Identify which cell holds the provided text, then report its (x, y) central coordinate. 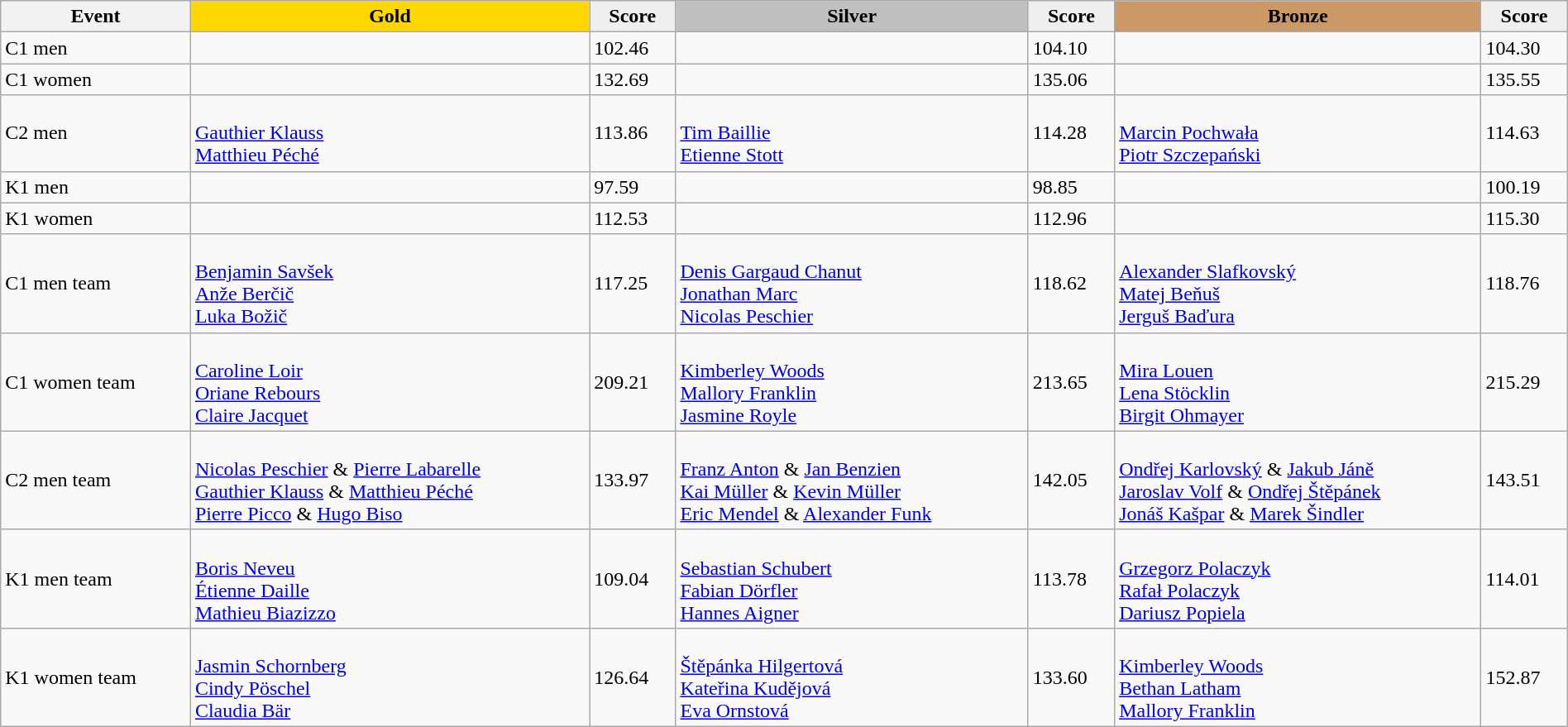
K1 women (96, 218)
Gauthier KlaussMatthieu Péché (390, 133)
Alexander SlafkovskýMatej BeňušJerguš Baďura (1298, 283)
152.87 (1524, 677)
Franz Anton & Jan BenzienKai Müller & Kevin MüllerEric Mendel & Alexander Funk (852, 480)
113.78 (1071, 579)
Jasmin SchornbergCindy PöschelClaudia Bär (390, 677)
Sebastian SchubertFabian DörflerHannes Aigner (852, 579)
Ondřej Karlovský & Jakub JáněJaroslav Volf & Ondřej ŠtěpánekJonáš Kašpar & Marek Šindler (1298, 480)
Nicolas Peschier & Pierre LabarelleGauthier Klauss & Matthieu PéchéPierre Picco & Hugo Biso (390, 480)
Kimberley WoodsMallory FranklinJasmine Royle (852, 382)
209.21 (633, 382)
102.46 (633, 48)
118.76 (1524, 283)
98.85 (1071, 187)
K1 men (96, 187)
142.05 (1071, 480)
K1 men team (96, 579)
Gold (390, 17)
112.53 (633, 218)
C1 women team (96, 382)
Boris NeveuÉtienne DailleMathieu Biazizzo (390, 579)
Event (96, 17)
Denis Gargaud ChanutJonathan MarcNicolas Peschier (852, 283)
213.65 (1071, 382)
118.62 (1071, 283)
115.30 (1524, 218)
114.63 (1524, 133)
K1 women team (96, 677)
C2 men team (96, 480)
114.28 (1071, 133)
C1 women (96, 79)
109.04 (633, 579)
C1 men team (96, 283)
Mira LouenLena StöcklinBirgit Ohmayer (1298, 382)
215.29 (1524, 382)
Caroline LoirOriane ReboursClaire Jacquet (390, 382)
143.51 (1524, 480)
Silver (852, 17)
104.10 (1071, 48)
C1 men (96, 48)
112.96 (1071, 218)
Grzegorz PolaczykRafał PolaczykDariusz Popiela (1298, 579)
126.64 (633, 677)
104.30 (1524, 48)
C2 men (96, 133)
132.69 (633, 79)
Tim BaillieEtienne Stott (852, 133)
Kimberley WoodsBethan LathamMallory Franklin (1298, 677)
Bronze (1298, 17)
Štěpánka HilgertováKateřina KudějováEva Ornstová (852, 677)
100.19 (1524, 187)
133.60 (1071, 677)
Benjamin SavšekAnže BerčičLuka Božič (390, 283)
97.59 (633, 187)
117.25 (633, 283)
135.06 (1071, 79)
114.01 (1524, 579)
113.86 (633, 133)
135.55 (1524, 79)
133.97 (633, 480)
Marcin PochwałaPiotr Szczepański (1298, 133)
